Determine the (x, y) coordinate at the center of the cell enclosing the given text.  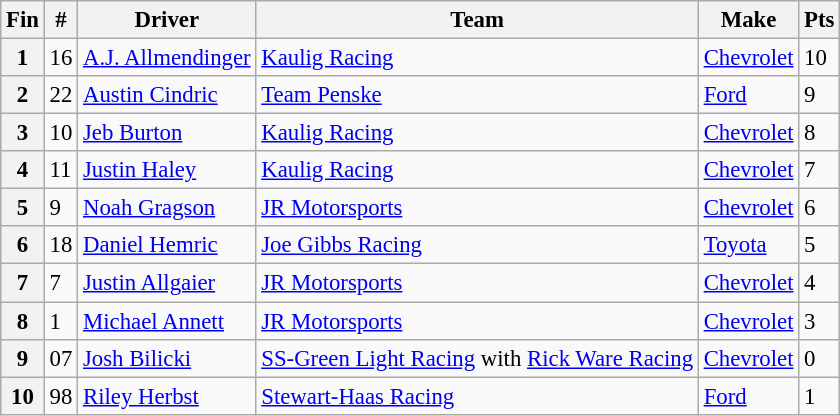
Austin Cindric (167, 95)
Josh Bilicki (167, 358)
2 (23, 95)
22 (60, 95)
0 (820, 358)
Noah Gragson (167, 208)
SS-Green Light Racing with Rick Ware Racing (477, 358)
Team (477, 20)
Jeb Burton (167, 133)
Joe Gibbs Racing (477, 245)
Justin Allgaier (167, 283)
A.J. Allmendinger (167, 58)
16 (60, 58)
98 (60, 396)
Toyota (748, 245)
11 (60, 170)
07 (60, 358)
Fin (23, 20)
Riley Herbst (167, 396)
# (60, 20)
Team Penske (477, 95)
Driver (167, 20)
Pts (820, 20)
Michael Annett (167, 321)
Daniel Hemric (167, 245)
Stewart-Haas Racing (477, 396)
Justin Haley (167, 170)
Make (748, 20)
18 (60, 245)
